Return [x, y] of the center of cell containing provided text 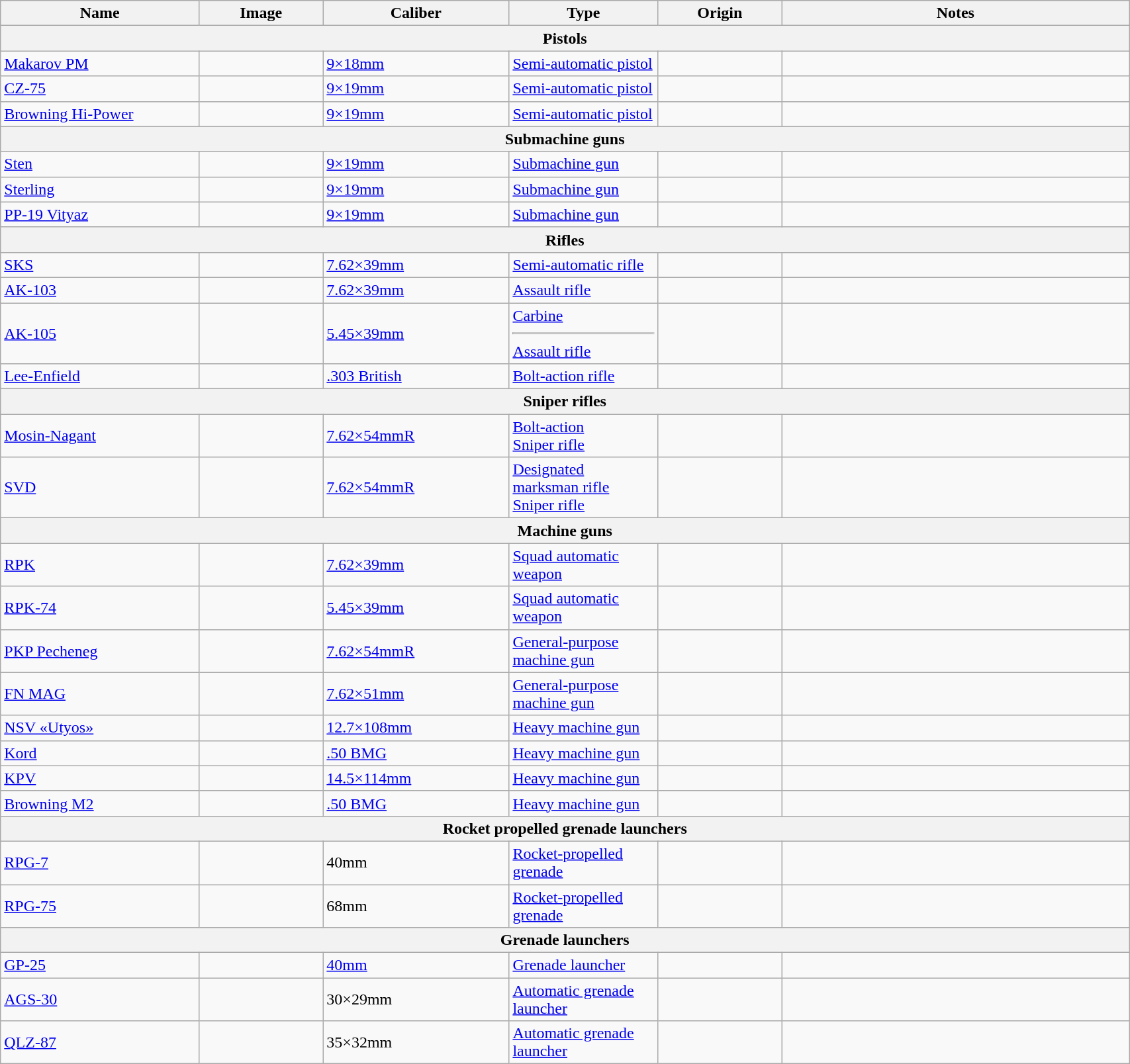
Makarov PM [100, 64]
Sterling [100, 189]
Designated marksman rifleSniper rifle [584, 488]
PP-19 Vityaz [100, 214]
Origin [720, 13]
Lee-Enfield [100, 377]
QLZ-87 [100, 1043]
Kord [100, 753]
Grenade launcher [584, 965]
Sniper rifles [565, 402]
30×29mm [416, 999]
Assault rifle [584, 290]
Browning M2 [100, 803]
NSV «Utyos» [100, 728]
RPK [100, 565]
Rifles [565, 240]
Bolt-actionSniper rifle [584, 435]
Type [584, 13]
Sten [100, 164]
AGS-30 [100, 999]
RPG-75 [100, 905]
Image [261, 13]
.303 British [416, 377]
7.62×51mm [416, 693]
12.7×108mm [416, 728]
Notes [956, 13]
Submachine guns [565, 139]
AK-103 [100, 290]
14.5×114mm [416, 778]
35×32mm [416, 1043]
Caliber [416, 13]
SKS [100, 265]
Mosin-Nagant [100, 435]
9×18mm [416, 64]
KPV [100, 778]
Machine guns [565, 531]
Name [100, 13]
PKP Pecheneg [100, 651]
Rocket propelled grenade launchers [565, 828]
Bolt-action rifle [584, 377]
RPG-7 [100, 863]
AK-105 [100, 333]
CarbineAssault rifle [584, 333]
Semi-automatic rifle [584, 265]
Grenade launchers [565, 940]
Pistols [565, 38]
Browning Hi-Power [100, 114]
RPK-74 [100, 607]
68mm [416, 905]
CZ-75 [100, 89]
SVD [100, 488]
GP-25 [100, 965]
FN MAG [100, 693]
